Detect which cell encompasses the target text, then output its [X, Y] center coordinate. 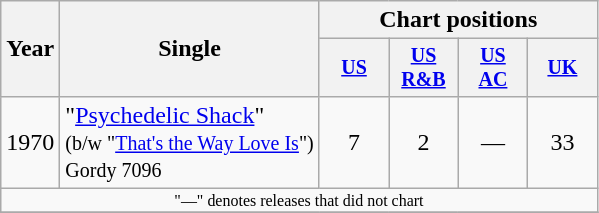
"—" denotes releases that did not chart [299, 200]
"Psychedelic Shack"(b/w "That's the Way Love Is")Gordy 7096 [190, 142]
USR&B [424, 68]
7 [354, 142]
Chart positions [458, 20]
33 [562, 142]
Year [30, 49]
UK [562, 68]
USAC [492, 68]
— [492, 142]
1970 [30, 142]
Single [190, 49]
2 [424, 142]
US [354, 68]
